Return [X, Y] of the center of cell containing provided text 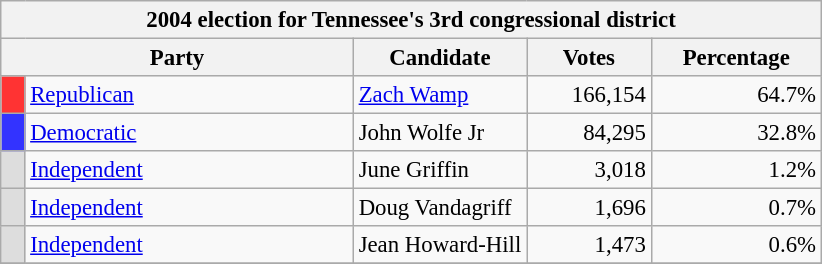
John Wolfe Jr [440, 133]
32.8% [736, 133]
1,696 [590, 208]
2004 election for Tennessee's 3rd congressional district [412, 20]
Percentage [736, 58]
Doug Vandagriff [440, 208]
1,473 [590, 245]
Zach Wamp [440, 95]
84,295 [590, 133]
166,154 [590, 95]
64.7% [736, 95]
Votes [590, 58]
Candidate [440, 58]
0.6% [736, 245]
3,018 [590, 170]
Democratic [189, 133]
Party [178, 58]
Republican [189, 95]
0.7% [736, 208]
1.2% [736, 170]
Jean Howard-Hill [440, 245]
June Griffin [440, 170]
